Pinpoint the cell where the given text exists, returning its [X, Y] midpoint coordinate. 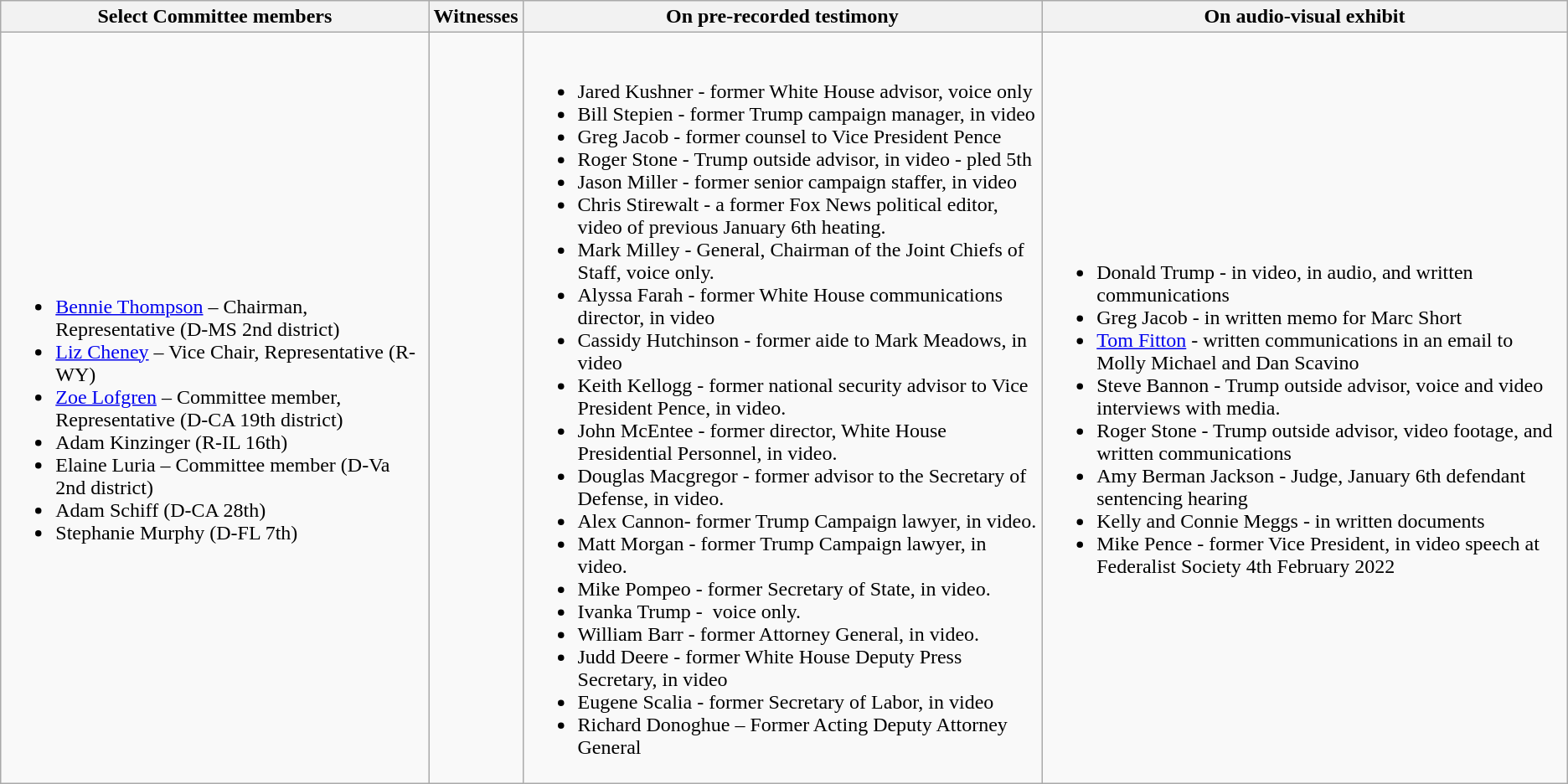
On pre-recorded testimony [782, 17]
Select Committee members [214, 17]
Witnesses [476, 17]
On audio-visual exhibit [1305, 17]
